For the text-containing cell, return its midpoint in (x, y) coordinate format. 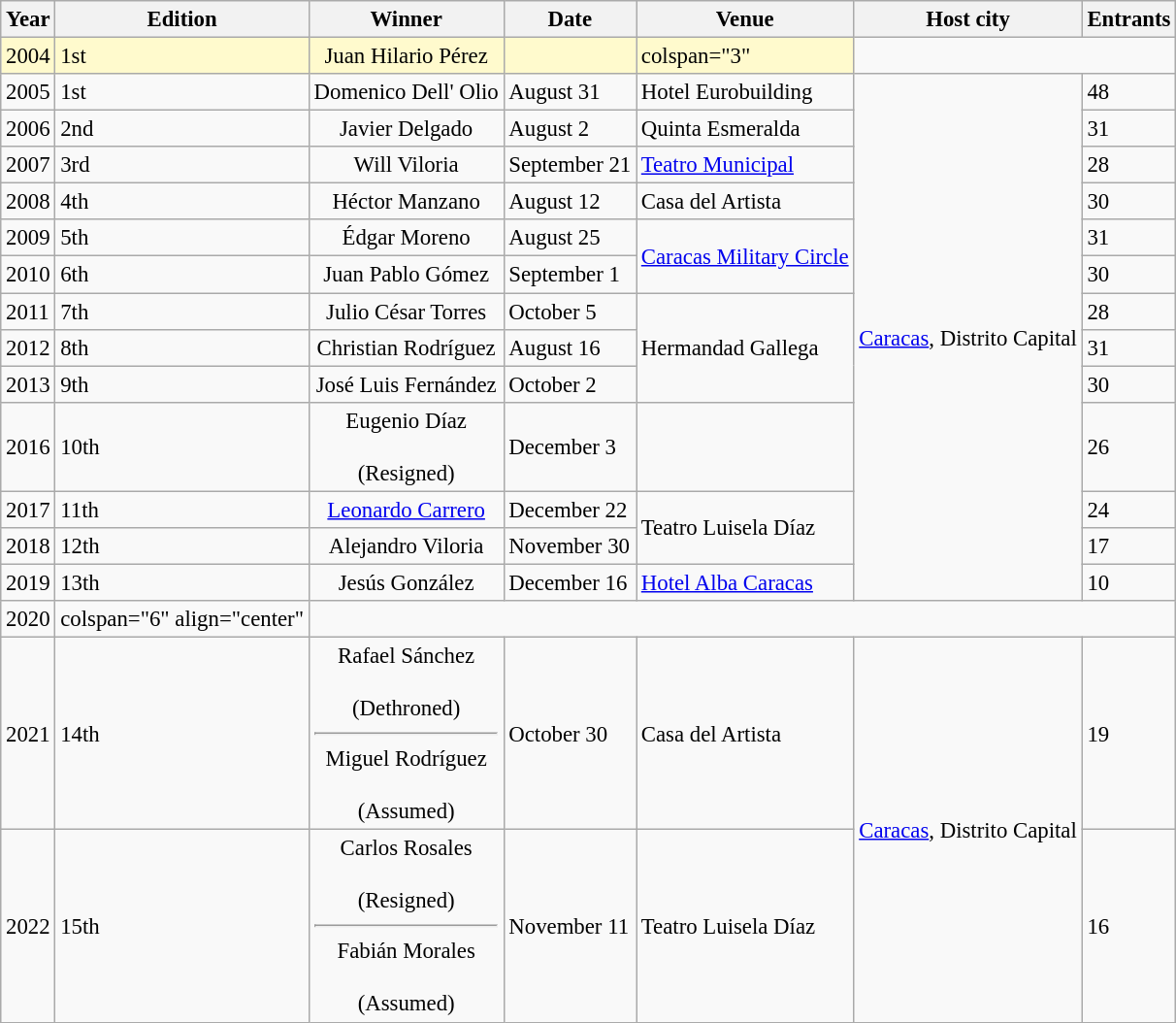
2005 (28, 92)
September 1 (570, 275)
8th (182, 347)
2nd (182, 129)
August 25 (570, 238)
5th (182, 238)
Juan Hilario Pérez (406, 56)
2009 (28, 238)
Date (570, 19)
October 30 (570, 733)
December 3 (570, 446)
December 22 (570, 510)
9th (182, 384)
2021 (28, 733)
Hermandad Gallega (745, 347)
Will Viloria (406, 165)
Quinta Esmeralda (745, 129)
48 (1129, 92)
October 5 (570, 312)
2013 (28, 384)
Year (28, 19)
Carlos Rosales(Resigned)Fabián Morales(Assumed) (406, 926)
Juan Pablo Gómez (406, 275)
2006 (28, 129)
Caracas Military Circle (745, 256)
2020 (28, 619)
6th (182, 275)
24 (1129, 510)
26 (1129, 446)
Edition (182, 19)
Édgar Moreno (406, 238)
7th (182, 312)
10th (182, 446)
December 16 (570, 582)
Hotel Eurobuilding (745, 92)
August 16 (570, 347)
Domenico Dell' Olio (406, 92)
August 2 (570, 129)
4th (182, 202)
Julio César Torres (406, 312)
August 31 (570, 92)
Hotel Alba Caracas (745, 582)
Javier Delgado (406, 129)
2019 (28, 582)
2008 (28, 202)
Alejandro Viloria (406, 546)
José Luis Fernández (406, 384)
2010 (28, 275)
Héctor Manzano (406, 202)
2017 (28, 510)
November 11 (570, 926)
14th (182, 733)
16 (1129, 926)
Christian Rodríguez (406, 347)
13th (182, 582)
Venue (745, 19)
Entrants (1129, 19)
colspan="6" align="center" (182, 619)
2018 (28, 546)
Rafael Sánchez(Dethroned)Miguel Rodríguez(Assumed) (406, 733)
Winner (406, 19)
Host city (968, 19)
2022 (28, 926)
Jesús González (406, 582)
November 30 (570, 546)
Eugenio Díaz(Resigned) (406, 446)
2004 (28, 56)
September 21 (570, 165)
2012 (28, 347)
Teatro Municipal (745, 165)
Leonardo Carrero (406, 510)
2007 (28, 165)
colspan="3" (745, 56)
10 (1129, 582)
August 12 (570, 202)
19 (1129, 733)
3rd (182, 165)
2011 (28, 312)
11th (182, 510)
15th (182, 926)
12th (182, 546)
2016 (28, 446)
17 (1129, 546)
October 2 (570, 384)
